Return the (X, Y) coordinate for the center point of the cell that contains the specified text.  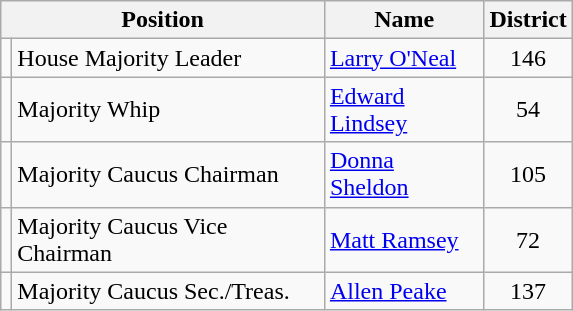
Matt Ramsey (404, 240)
Donna Sheldon (404, 174)
Position (163, 20)
District (528, 20)
Majority Caucus Chairman (168, 174)
72 (528, 240)
105 (528, 174)
Edward Lindsey (404, 110)
54 (528, 110)
146 (528, 58)
Name (404, 20)
Majority Whip (168, 110)
Larry O'Neal (404, 58)
Majority Caucus Vice Chairman (168, 240)
House Majority Leader (168, 58)
Majority Caucus Sec./Treas. (168, 291)
Allen Peake (404, 291)
137 (528, 291)
